Find where the given text appears and provide that cell's center as [x, y] coordinate. 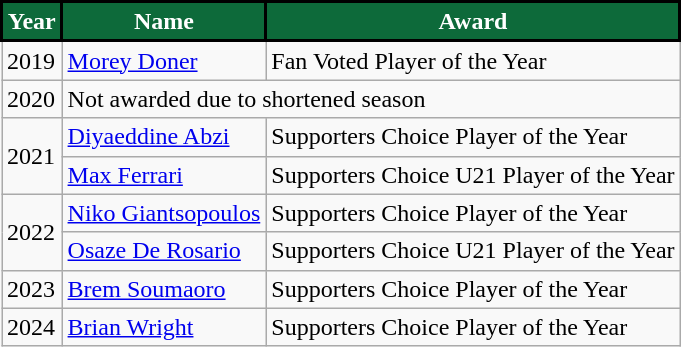
2020 [32, 99]
Morey Doner [164, 60]
2024 [32, 327]
Niko Giantsopoulos [164, 213]
Max Ferrari [164, 175]
2021 [32, 156]
Award [473, 22]
Brem Soumaoro [164, 289]
2019 [32, 60]
Brian Wright [164, 327]
Name [164, 22]
2023 [32, 289]
2022 [32, 232]
Year [32, 22]
Osaze De Rosario [164, 251]
Diyaeddine Abzi [164, 137]
Fan Voted Player of the Year [473, 60]
Not awarded due to shortened season [371, 99]
